Identify which cell holds the provided text, then report its [X, Y] central coordinate. 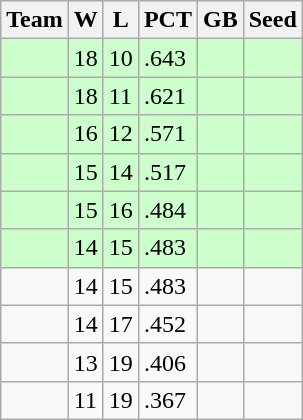
Team [35, 20]
PCT [168, 20]
.621 [168, 96]
Seed [272, 20]
L [120, 20]
.517 [168, 172]
12 [120, 134]
W [86, 20]
.406 [168, 362]
17 [120, 324]
GB [220, 20]
.484 [168, 210]
.643 [168, 58]
.452 [168, 324]
.571 [168, 134]
13 [86, 362]
10 [120, 58]
.367 [168, 400]
